Determine the [X, Y] coordinate at the center of the cell enclosing the given text.  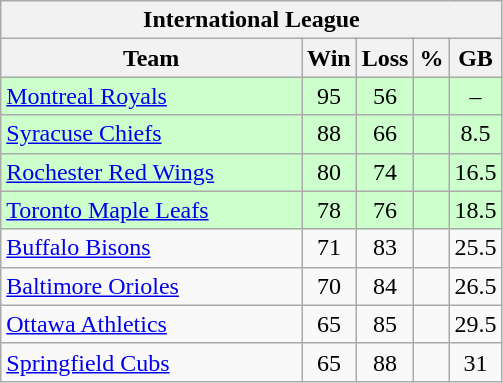
Montreal Royals [152, 96]
18.5 [476, 210]
Loss [385, 58]
25.5 [476, 248]
31 [476, 362]
Buffalo Bisons [152, 248]
74 [385, 172]
% [432, 58]
GB [476, 58]
Team [152, 58]
70 [330, 286]
76 [385, 210]
95 [330, 96]
56 [385, 96]
Springfield Cubs [152, 362]
16.5 [476, 172]
29.5 [476, 324]
Win [330, 58]
International League [252, 20]
Syracuse Chiefs [152, 134]
Ottawa Athletics [152, 324]
Baltimore Orioles [152, 286]
66 [385, 134]
8.5 [476, 134]
83 [385, 248]
85 [385, 324]
Rochester Red Wings [152, 172]
26.5 [476, 286]
80 [330, 172]
Toronto Maple Leafs [152, 210]
78 [330, 210]
71 [330, 248]
– [476, 96]
84 [385, 286]
